Identify which cell holds the provided text, then report its [x, y] central coordinate. 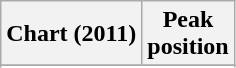
Chart (2011) [72, 34]
Peakposition [188, 34]
